Extract the [x, y] coordinate from the center of the cell holding the provided text.  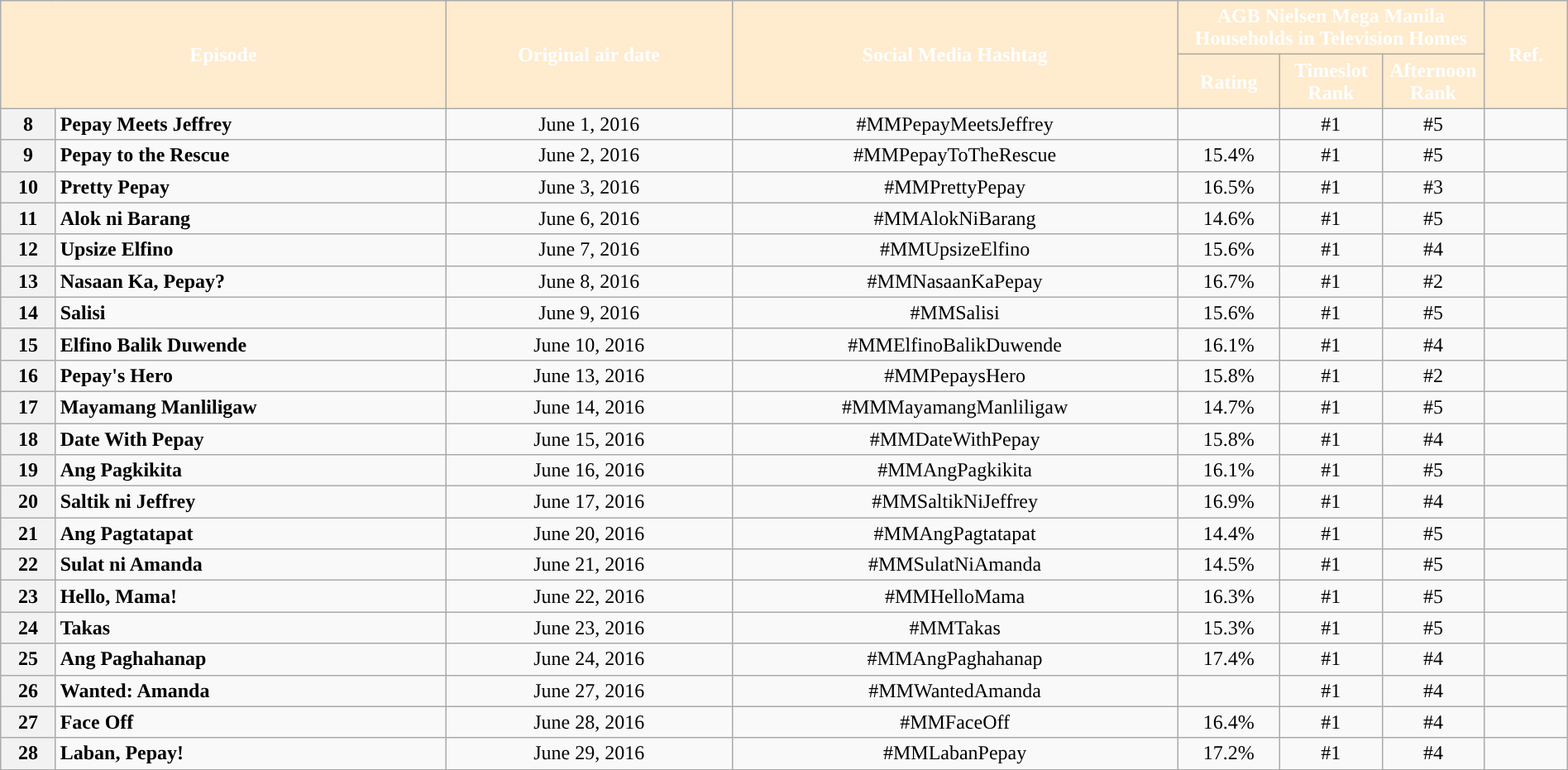
Timeslot Rank [1331, 81]
#MMMayamangManliligaw [954, 407]
21 [28, 533]
Takas [251, 628]
26 [28, 691]
#MMPrettyPepay [954, 187]
June 22, 2016 [589, 596]
Saltik ni Jeffrey [251, 502]
#MMPepayToTheRescue [954, 155]
20 [28, 502]
14.5% [1229, 565]
22 [28, 565]
Original air date [589, 55]
Face Off [251, 722]
#MMAlokNiBarang [954, 218]
14.6% [1229, 218]
15.3% [1229, 628]
#MMPepayMeetsJeffrey [954, 124]
#MMSulatNiAmanda [954, 565]
June 6, 2016 [589, 218]
#MMElfinoBalikDuwende [954, 344]
17 [28, 407]
June 28, 2016 [589, 722]
#MMNasaanKaPepay [954, 281]
10 [28, 187]
Episode [223, 55]
Elfino Balik Duwende [251, 344]
June 13, 2016 [589, 375]
9 [28, 155]
June 29, 2016 [589, 753]
14 [28, 313]
Pepay's Hero [251, 375]
17.4% [1229, 659]
25 [28, 659]
June 17, 2016 [589, 502]
16.9% [1229, 502]
#MMAngPagtatapat [954, 533]
June 2, 2016 [589, 155]
#MMHelloMama [954, 596]
16 [28, 375]
16.5% [1229, 187]
19 [28, 471]
Ang Pagkikita [251, 471]
Salisi [251, 313]
24 [28, 628]
#MMDateWithPepay [954, 439]
8 [28, 124]
#MMLabanPepay [954, 753]
AGB Nielsen Mega Manila Households in Television Homes [1331, 28]
Nasaan Ka, Pepay? [251, 281]
#MMPepaysHero [954, 375]
#MMSalisi [954, 313]
Pepay to the Rescue [251, 155]
Ref. [1527, 55]
#3 [1433, 187]
June 24, 2016 [589, 659]
16.4% [1229, 722]
13 [28, 281]
11 [28, 218]
June 23, 2016 [589, 628]
June 16, 2016 [589, 471]
Date With Pepay [251, 439]
Wanted: Amanda [251, 691]
#MMWantedAmanda [954, 691]
15.4% [1229, 155]
June 27, 2016 [589, 691]
#MMFaceOff [954, 722]
Afternoon Rank [1433, 81]
Ang Pagtatapat [251, 533]
28 [28, 753]
15 [28, 344]
June 20, 2016 [589, 533]
Alok ni Barang [251, 218]
Laban, Pepay! [251, 753]
June 15, 2016 [589, 439]
#MMUpsizeElfino [954, 250]
June 14, 2016 [589, 407]
14.7% [1229, 407]
June 7, 2016 [589, 250]
Rating [1229, 81]
#MMAngPaghahanap [954, 659]
June 3, 2016 [589, 187]
14.4% [1229, 533]
Pretty Pepay [251, 187]
#MMSaltikNiJeffrey [954, 502]
Sulat ni Amanda [251, 565]
Hello, Mama! [251, 596]
27 [28, 722]
Ang Paghahanap [251, 659]
#MMAngPagkikita [954, 471]
June 21, 2016 [589, 565]
17.2% [1229, 753]
June 10, 2016 [589, 344]
23 [28, 596]
18 [28, 439]
#MMTakas [954, 628]
16.7% [1229, 281]
12 [28, 250]
Upsize Elfino [251, 250]
June 9, 2016 [589, 313]
Pepay Meets Jeffrey [251, 124]
16.3% [1229, 596]
Mayamang Manliligaw [251, 407]
June 8, 2016 [589, 281]
June 1, 2016 [589, 124]
Social Media Hashtag [954, 55]
